Search for the cell housing the specified text and yield its (x, y) center coordinate. 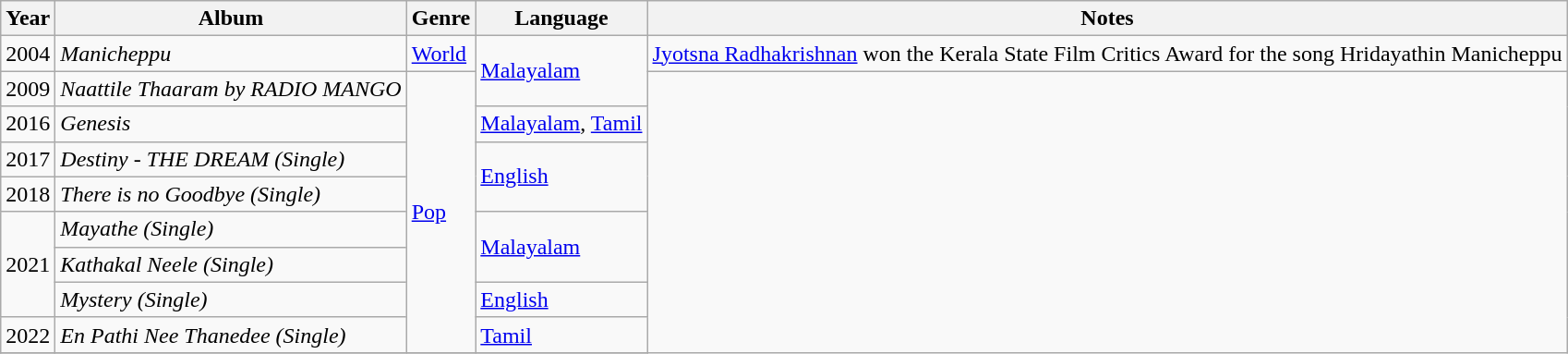
Genesis (231, 124)
2018 (28, 194)
There is no Goodbye (Single) (231, 194)
Tamil (561, 335)
Genre (441, 18)
2017 (28, 159)
En Pathi Nee Thanedee (Single) (231, 335)
Jyotsna Radhakrishnan won the Kerala State Film Critics Award for the song Hridayathin Manicheppu (1107, 54)
Pop (441, 212)
Naattile Thaaram by RADIO MANGO (231, 89)
Album (231, 18)
Malayalam, Tamil (561, 124)
Language (561, 18)
2016 (28, 124)
Year (28, 18)
Destiny - THE DREAM (Single) (231, 159)
2009 (28, 89)
2021 (28, 264)
Mayathe (Single) (231, 229)
2004 (28, 54)
Mystery (Single) (231, 299)
2022 (28, 335)
World (441, 54)
Manicheppu (231, 54)
Kathakal Neele (Single) (231, 264)
Notes (1107, 18)
